Find where the given text appears and provide that cell's center as (x, y) coordinate. 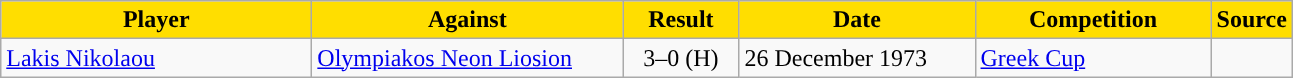
3–0 (H) (681, 58)
26 December 1973 (857, 58)
Lakis Nikolaou (156, 58)
Greek Cup (1093, 58)
Result (681, 20)
Player (156, 20)
Olympiakos Neon Liosion (468, 58)
Source (1252, 20)
Competition (1093, 20)
Against (468, 20)
Date (857, 20)
